Scan for the cell matching the given text and deliver its [X, Y] coordinate at center. 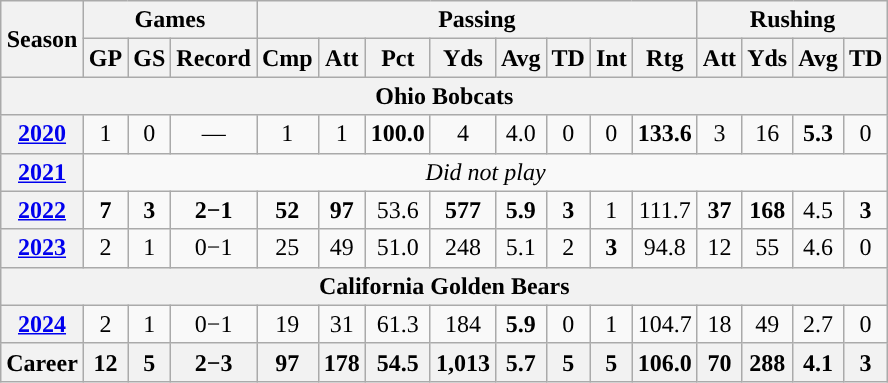
Rushing [792, 20]
2−3 [214, 362]
California Golden Bears [444, 286]
37 [719, 210]
Ohio Bobcats [444, 96]
5.1 [520, 248]
2023 [42, 248]
Career [42, 362]
288 [768, 362]
Pct [398, 58]
Games [170, 20]
5.7 [520, 362]
2.7 [818, 324]
577 [462, 210]
168 [768, 210]
104.7 [664, 324]
25 [287, 248]
61.3 [398, 324]
2024 [42, 324]
54.5 [398, 362]
Rtg [664, 58]
4.5 [818, 210]
2−1 [214, 210]
248 [462, 248]
106.0 [664, 362]
100.0 [398, 134]
4 [462, 134]
GS [150, 58]
111.7 [664, 210]
4.1 [818, 362]
2020 [42, 134]
Record [214, 58]
4.0 [520, 134]
18 [719, 324]
7 [105, 210]
94.8 [664, 248]
Passing [476, 20]
51.0 [398, 248]
1,013 [462, 362]
Cmp [287, 58]
70 [719, 362]
GP [105, 58]
52 [287, 210]
2021 [42, 172]
— [214, 134]
5.3 [818, 134]
Season [42, 39]
178 [342, 362]
184 [462, 324]
133.6 [664, 134]
55 [768, 248]
Did not play [485, 172]
2022 [42, 210]
31 [342, 324]
Int [611, 58]
4.6 [818, 248]
19 [287, 324]
53.6 [398, 210]
16 [768, 134]
